Return the (x, y) coordinate for the center point of the cell that contains the specified text.  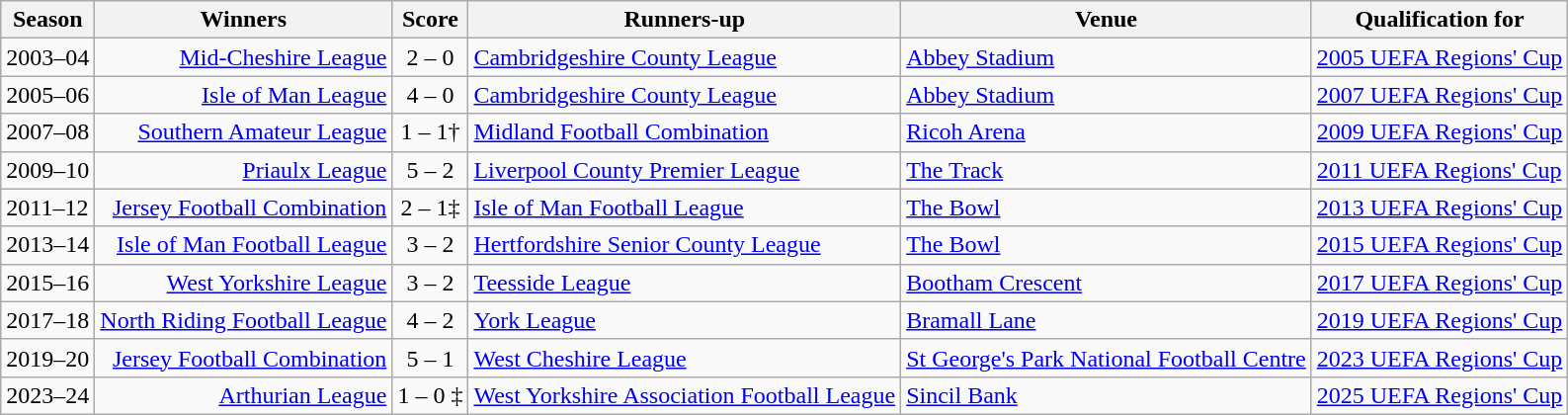
2005–06 (47, 95)
2 – 1‡ (431, 207)
Winners (243, 20)
Venue (1107, 20)
Bramall Lane (1107, 320)
Ricoh Arena (1107, 132)
York League (685, 320)
West Yorkshire Association Football League (685, 395)
2023 UEFA Regions' Cup (1440, 358)
West Cheshire League (685, 358)
2025 UEFA Regions' Cup (1440, 395)
North Riding Football League (243, 320)
Priaulx League (243, 170)
2019–20 (47, 358)
2023–24 (47, 395)
2007–08 (47, 132)
2013 UEFA Regions' Cup (1440, 207)
Teesside League (685, 283)
4 – 0 (431, 95)
Mid-Cheshire League (243, 57)
2007 UEFA Regions' Cup (1440, 95)
Qualification for (1440, 20)
5 – 2 (431, 170)
2019 UEFA Regions' Cup (1440, 320)
2 – 0 (431, 57)
2015–16 (47, 283)
2003–04 (47, 57)
West Yorkshire League (243, 283)
Southern Amateur League (243, 132)
The Track (1107, 170)
Season (47, 20)
Isle of Man League (243, 95)
1 – 0 ‡ (431, 395)
1 – 1† (431, 132)
2005 UEFA Regions' Cup (1440, 57)
Liverpool County Premier League (685, 170)
St George's Park National Football Centre (1107, 358)
5 – 1 (431, 358)
Bootham Crescent (1107, 283)
Hertfordshire Senior County League (685, 245)
2011–12 (47, 207)
2009 UEFA Regions' Cup (1440, 132)
Sincil Bank (1107, 395)
Runners-up (685, 20)
4 – 2 (431, 320)
2013–14 (47, 245)
2015 UEFA Regions' Cup (1440, 245)
2017–18 (47, 320)
Score (431, 20)
2017 UEFA Regions' Cup (1440, 283)
Midland Football Combination (685, 132)
2011 UEFA Regions' Cup (1440, 170)
Arthurian League (243, 395)
2009–10 (47, 170)
